Find where the given text appears and provide that cell's center as (x, y) coordinate. 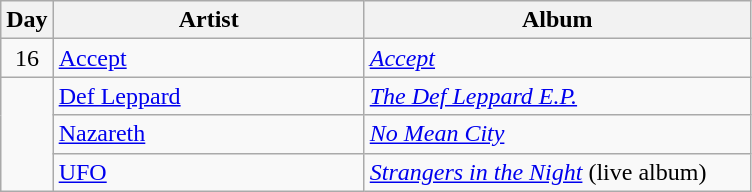
Def Leppard (208, 96)
Album (557, 20)
UFO (208, 172)
No Mean City (557, 134)
Day (27, 20)
16 (27, 58)
Nazareth (208, 134)
Strangers in the Night (live album) (557, 172)
Artist (208, 20)
The Def Leppard E.P. (557, 96)
